From the cell containing the given text, extract its center point as [X, Y] coordinate. 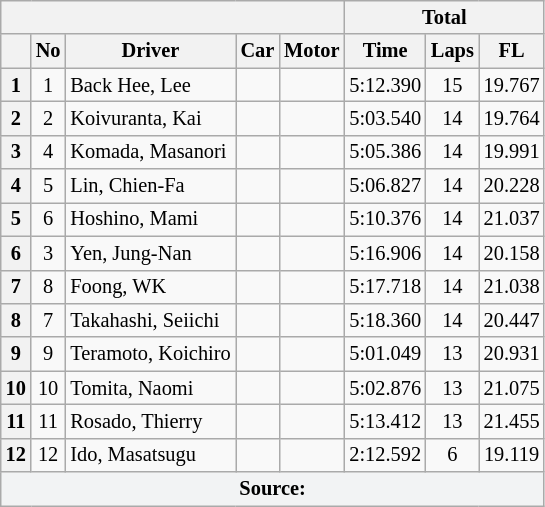
Total [444, 17]
No [48, 51]
19.119 [512, 455]
Hoshino, Mami [150, 219]
5:06.827 [385, 186]
2:12.592 [385, 455]
5:01.049 [385, 354]
20.158 [512, 253]
Car [258, 51]
Ido, Masatsugu [150, 455]
Motor [312, 51]
21.075 [512, 388]
Koivuranta, Kai [150, 118]
Laps [452, 51]
20.447 [512, 320]
20.931 [512, 354]
Lin, Chien-Fa [150, 186]
5:05.386 [385, 152]
5:12.390 [385, 85]
15 [452, 85]
5:13.412 [385, 421]
5:02.876 [385, 388]
19.767 [512, 85]
Driver [150, 51]
Yen, Jung-Nan [150, 253]
Foong, WK [150, 287]
Back Hee, Lee [150, 85]
21.455 [512, 421]
Teramoto, Koichiro [150, 354]
5:17.718 [385, 287]
Tomita, Naomi [150, 388]
5:16.906 [385, 253]
FL [512, 51]
Komada, Masanori [150, 152]
19.991 [512, 152]
5:03.540 [385, 118]
Rosado, Thierry [150, 421]
21.038 [512, 287]
21.037 [512, 219]
Takahashi, Seiichi [150, 320]
5:10.376 [385, 219]
20.228 [512, 186]
19.764 [512, 118]
Source: [273, 489]
Time [385, 51]
5:18.360 [385, 320]
